Provide the (X, Y) coordinate of the cell's center where the given text is located.  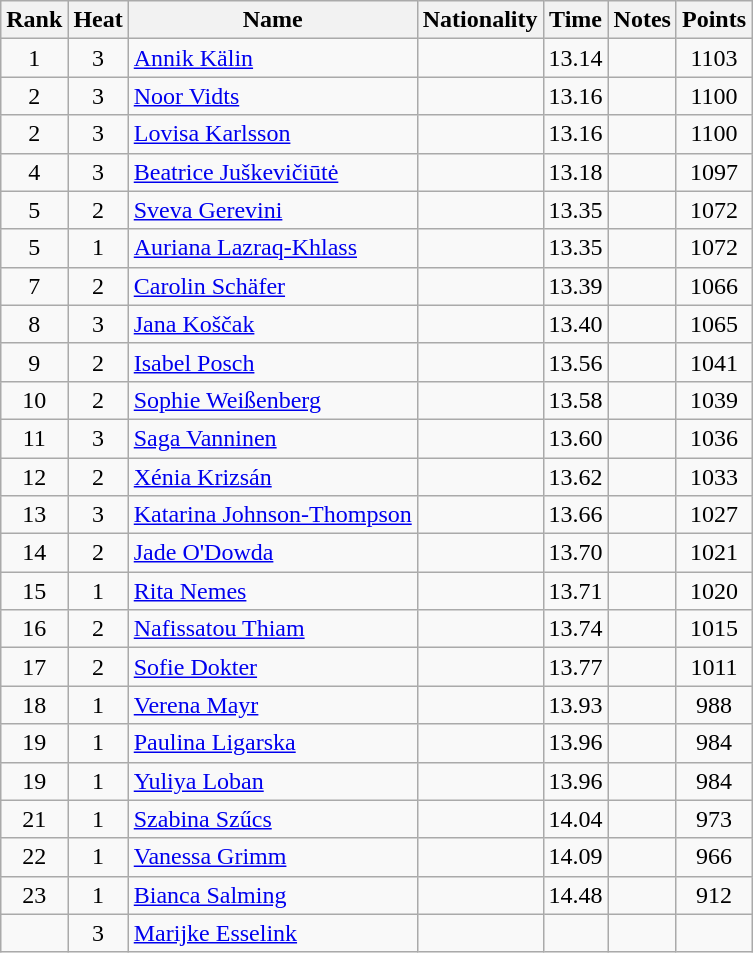
Points (714, 20)
13.39 (576, 286)
Nafissatou Thiam (272, 629)
14.48 (576, 895)
22 (34, 857)
14.04 (576, 819)
1039 (714, 400)
973 (714, 819)
16 (34, 629)
1033 (714, 477)
13.62 (576, 477)
Jana Koščak (272, 324)
Jade O'Dowda (272, 553)
1011 (714, 667)
1021 (714, 553)
8 (34, 324)
1041 (714, 362)
Sophie Weißenberg (272, 400)
1097 (714, 172)
Xénia Krizsán (272, 477)
1036 (714, 438)
Rita Nemes (272, 591)
1020 (714, 591)
Nationality (480, 20)
988 (714, 705)
Heat (98, 20)
10 (34, 400)
Annik Kälin (272, 58)
Notes (642, 20)
13.58 (576, 400)
Szabina Szűcs (272, 819)
13.77 (576, 667)
9 (34, 362)
1027 (714, 515)
Auriana Lazraq-Khlass (272, 248)
14 (34, 553)
11 (34, 438)
4 (34, 172)
13.93 (576, 705)
15 (34, 591)
Noor Vidts (272, 96)
912 (714, 895)
1065 (714, 324)
13.70 (576, 553)
1066 (714, 286)
21 (34, 819)
Vanessa Grimm (272, 857)
Rank (34, 20)
Katarina Johnson-Thompson (272, 515)
14.09 (576, 857)
7 (34, 286)
13.71 (576, 591)
Name (272, 20)
13 (34, 515)
17 (34, 667)
13.60 (576, 438)
13.40 (576, 324)
Verena Mayr (272, 705)
Lovisa Karlsson (272, 134)
13.18 (576, 172)
12 (34, 477)
13.66 (576, 515)
Yuliya Loban (272, 781)
23 (34, 895)
13.56 (576, 362)
Saga Vanninen (272, 438)
Carolin Schäfer (272, 286)
Sveva Gerevini (272, 210)
Sofie Dokter (272, 667)
1103 (714, 58)
Bianca Salming (272, 895)
18 (34, 705)
Marijke Esselink (272, 933)
Time (576, 20)
1015 (714, 629)
13.74 (576, 629)
Paulina Ligarska (272, 743)
Beatrice Juškevičiūtė (272, 172)
966 (714, 857)
13.14 (576, 58)
Isabel Posch (272, 362)
